Output the [X, Y] coordinate of the center of the cell containing the given text.  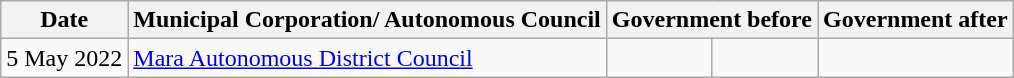
Date [64, 20]
Mara Autonomous District Council [367, 58]
Government after [916, 20]
Government before [712, 20]
5 May 2022 [64, 58]
Municipal Corporation/ Autonomous Council [367, 20]
